Scan for the cell matching the given text and deliver its (X, Y) coordinate at center. 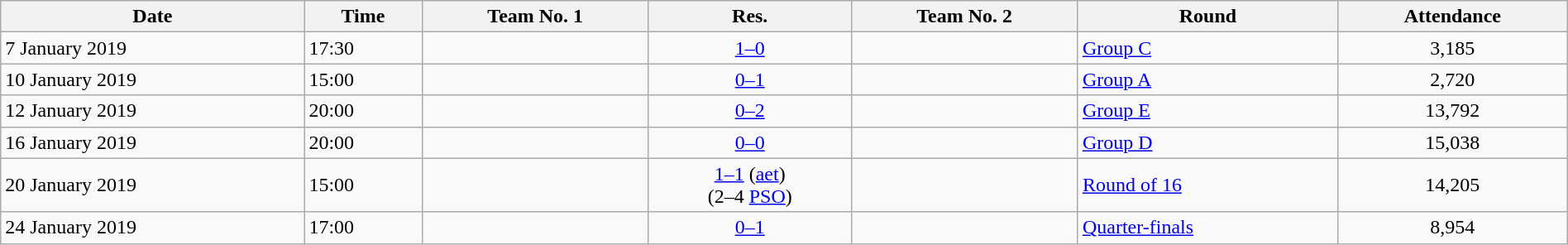
17:00 (363, 228)
13,792 (1452, 111)
8,954 (1452, 228)
15,038 (1452, 142)
Time (363, 17)
24 January 2019 (152, 228)
16 January 2019 (152, 142)
Team No. 1 (535, 17)
3,185 (1452, 48)
Attendance (1452, 17)
0–0 (749, 142)
2,720 (1452, 79)
12 January 2019 (152, 111)
17:30 (363, 48)
Group D (1207, 142)
1–1 (aet)(2–4 PSO) (749, 185)
Group C (1207, 48)
20 January 2019 (152, 185)
10 January 2019 (152, 79)
Round (1207, 17)
Team No. 2 (964, 17)
14,205 (1452, 185)
Res. (749, 17)
1–0 (749, 48)
Group A (1207, 79)
7 January 2019 (152, 48)
0–2 (749, 111)
Group E (1207, 111)
Date (152, 17)
Round of 16 (1207, 185)
Quarter-finals (1207, 228)
